Output the (X, Y) coordinate of the center of the cell containing the given text.  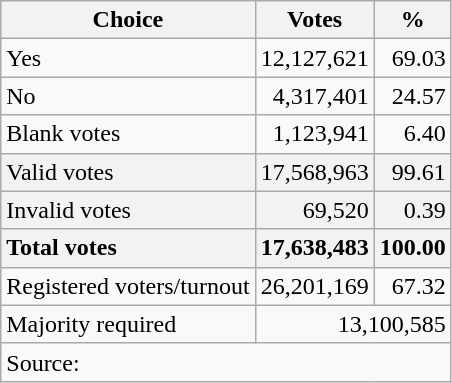
Invalid votes (128, 210)
0.39 (412, 210)
13,100,585 (353, 324)
Votes (314, 20)
17,568,963 (314, 172)
1,123,941 (314, 134)
69,520 (314, 210)
% (412, 20)
Source: (226, 362)
Yes (128, 58)
Total votes (128, 248)
17,638,483 (314, 248)
69.03 (412, 58)
Registered voters/turnout (128, 286)
67.32 (412, 286)
Blank votes (128, 134)
4,317,401 (314, 96)
99.61 (412, 172)
No (128, 96)
Majority required (128, 324)
26,201,169 (314, 286)
Valid votes (128, 172)
Choice (128, 20)
100.00 (412, 248)
24.57 (412, 96)
6.40 (412, 134)
12,127,621 (314, 58)
